Pinpoint the cell where the given text exists, returning its [X, Y] midpoint coordinate. 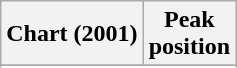
Peakposition [189, 34]
Chart (2001) [72, 34]
